Return the (X, Y) coordinate for the center point of the cell that contains the specified text.  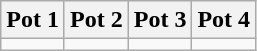
Pot 1 (33, 20)
Pot 2 (96, 20)
Pot 4 (224, 20)
Pot 3 (160, 20)
